Find where the given text appears and provide that cell's center as [X, Y] coordinate. 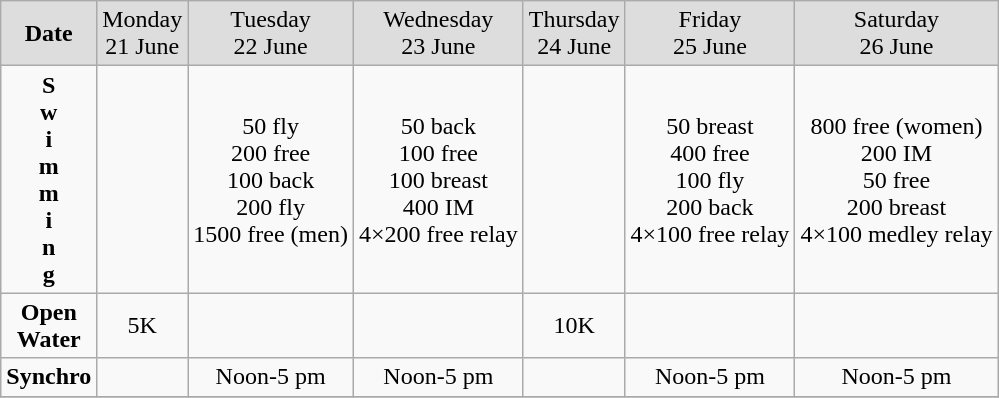
Open Water [49, 326]
800 free (women) 200 IM 50 free 200 breast 4×100 medley relay [896, 180]
Date [49, 34]
S w i m m i n g [49, 180]
50 fly 200 free 100 back 200 fly 1500 free (men) [271, 180]
Synchro [49, 377]
50 breast 400 free 100 fly 200 back 4×100 free relay [710, 180]
Wednesday 23 June [438, 34]
5K [142, 326]
Thursday 24 June [574, 34]
10K [574, 326]
Tuesday 22 June [271, 34]
Saturday 26 June [896, 34]
Monday 21 June [142, 34]
Friday 25 June [710, 34]
50 back 100 free 100 breast 400 IM 4×200 free relay [438, 180]
